Provide the [x, y] coordinate of the cell's center where the given text is located.  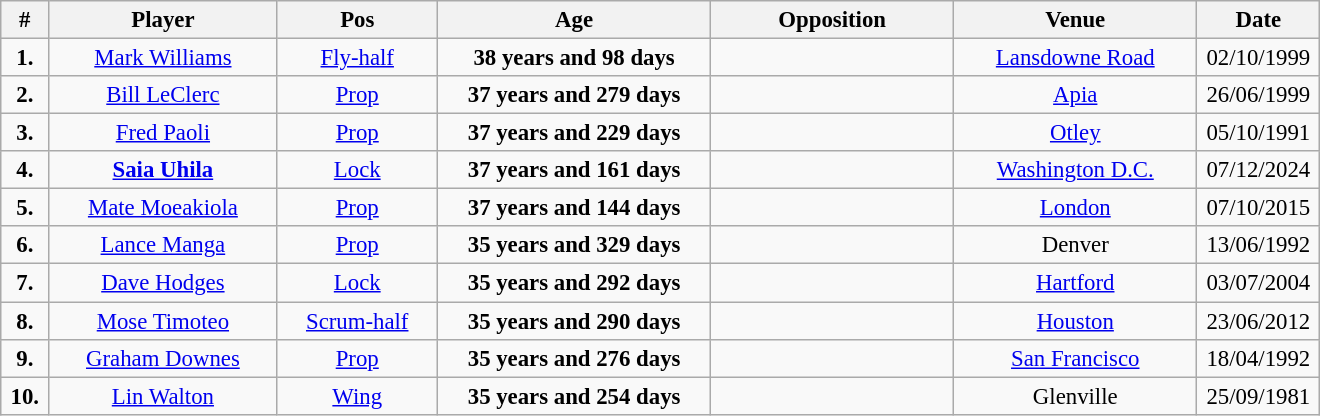
07/12/2024 [1258, 170]
35 years and 329 days [574, 245]
Otley [1076, 133]
7. [25, 283]
London [1076, 208]
Glenville [1076, 396]
9. [25, 358]
Lin Walton [163, 396]
18/04/1992 [1258, 358]
Age [574, 20]
35 years and 254 days [574, 396]
05/10/1991 [1258, 133]
25/09/1981 [1258, 396]
10. [25, 396]
02/10/1999 [1258, 58]
1. [25, 58]
37 years and 161 days [574, 170]
Pos [358, 20]
Saia Uhila [163, 170]
Bill LeClerc [163, 95]
5. [25, 208]
Mate Moeakiola [163, 208]
Player [163, 20]
Opposition [832, 20]
Scrum-half [358, 321]
4. [25, 170]
San Francisco [1076, 358]
2. [25, 95]
37 years and 229 days [574, 133]
Venue [1076, 20]
Hartford [1076, 283]
Fred Paoli [163, 133]
Wing [358, 396]
07/10/2015 [1258, 208]
23/06/2012 [1258, 321]
Lansdowne Road [1076, 58]
3. [25, 133]
6. [25, 245]
Dave Hodges [163, 283]
03/07/2004 [1258, 283]
Houston [1076, 321]
37 years and 144 days [574, 208]
Graham Downes [163, 358]
Denver [1076, 245]
35 years and 292 days [574, 283]
26/06/1999 [1258, 95]
Lance Manga [163, 245]
8. [25, 321]
Apia [1076, 95]
Mose Timoteo [163, 321]
37 years and 279 days [574, 95]
35 years and 290 days [574, 321]
Date [1258, 20]
Fly-half [358, 58]
Mark Williams [163, 58]
Washington D.C. [1076, 170]
# [25, 20]
13/06/1992 [1258, 245]
38 years and 98 days [574, 58]
35 years and 276 days [574, 358]
